Return (x, y) of the center of cell containing provided text 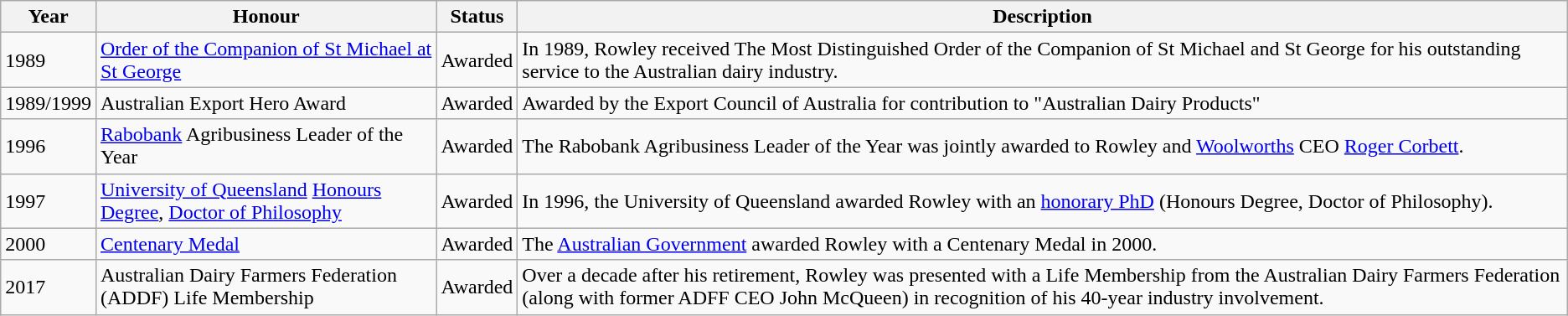
The Australian Government awarded Rowley with a Centenary Medal in 2000. (1042, 244)
2017 (49, 287)
1996 (49, 146)
Rabobank Agribusiness Leader of the Year (266, 146)
1989/1999 (49, 103)
Honour (266, 17)
Description (1042, 17)
Status (477, 17)
The Rabobank Agribusiness Leader of the Year was jointly awarded to Rowley and Woolworths CEO Roger Corbett. (1042, 146)
Australian Dairy Farmers Federation (ADDF) Life Membership (266, 287)
In 1996, the University of Queensland awarded Rowley with an honorary PhD (Honours Degree, Doctor of Philosophy). (1042, 201)
1997 (49, 201)
2000 (49, 244)
Awarded by the Export Council of Australia for contribution to "Australian Dairy Products" (1042, 103)
1989 (49, 60)
Centenary Medal (266, 244)
Order of the Companion of St Michael at St George (266, 60)
Year (49, 17)
University of Queensland Honours Degree, Doctor of Philosophy (266, 201)
Australian Export Hero Award (266, 103)
